Return [X, Y] of the center of cell containing provided text 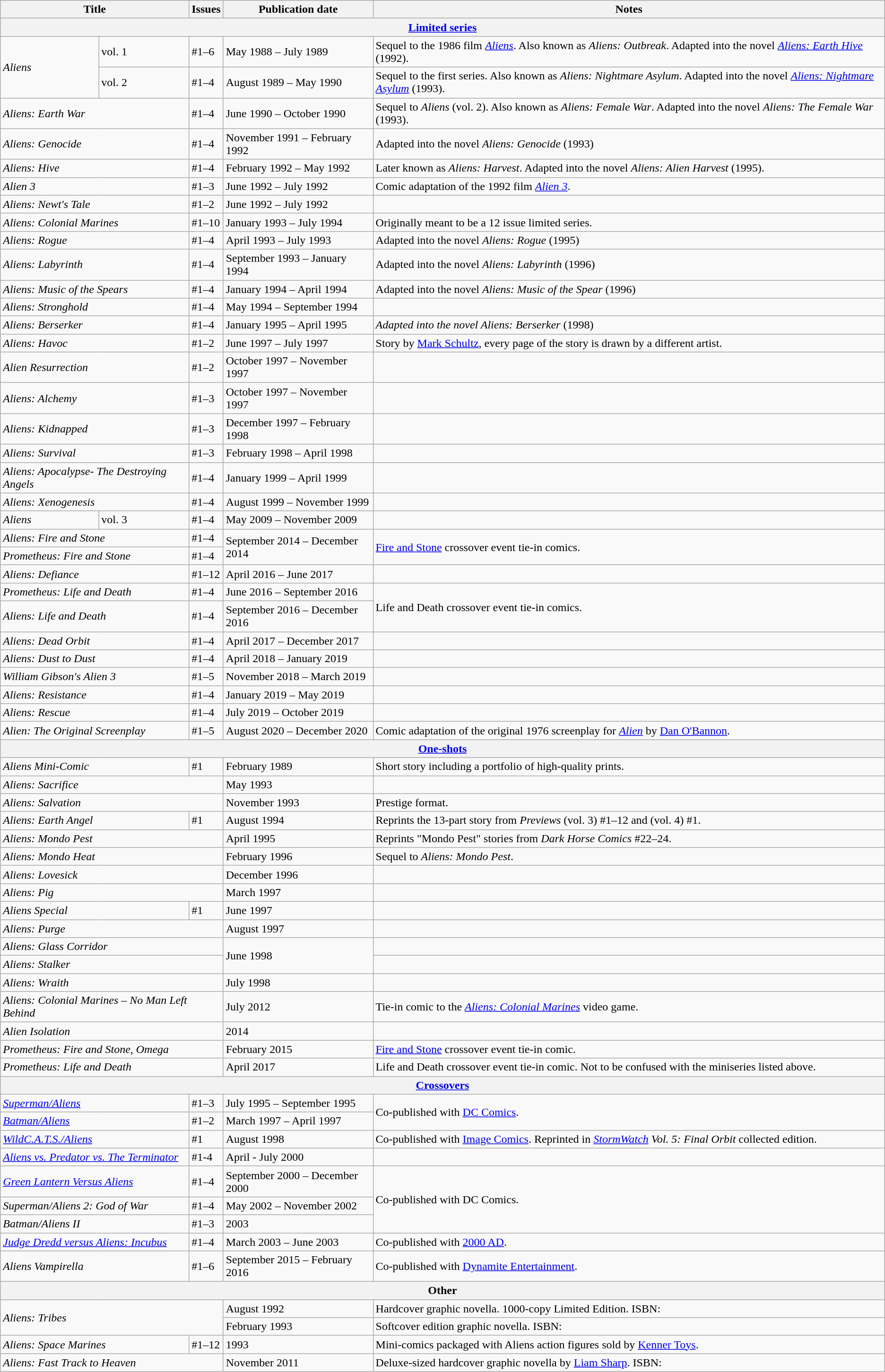
Adapted into the novel Aliens: Genocide (1993) [629, 144]
Aliens: Berserker [95, 325]
April 2017 [298, 1067]
2014 [298, 1031]
Fire and Stone crossover event tie-in comics. [629, 547]
November 2018 – March 2019 [298, 677]
Adapted into the novel Aliens: Rogue (1995) [629, 240]
Co-published with 2000 AD. [629, 1242]
March 2003 – June 2003 [298, 1242]
September 2016 – December 2016 [298, 616]
May 1988 – July 1989 [298, 52]
February 1996 [298, 856]
One-shots [442, 749]
Title [95, 9]
May 1994 – September 1994 [298, 307]
Sequel to Aliens (vol. 2). Also known as Aliens: Female War. Adapted into the novel Aliens: The Female War (1993). [629, 113]
August 1994 [298, 820]
Life and Death crossover event tie-in comic. Not to be confused with the miniseries listed above. [629, 1067]
June 2016 – September 2016 [298, 592]
Prometheus: Fire and Stone [95, 556]
WildC.A.T.S./Aliens [95, 1139]
July 2019 – October 2019 [298, 713]
Aliens: Purge [112, 929]
Hardcover graphic novella. 1000-copy Limited Edition. ISBN: [629, 1309]
August 1989 – May 1990 [298, 82]
August 2020 – December 2020 [298, 731]
Crossovers [442, 1085]
May 2009 – November 2009 [298, 520]
Alien Resurrection [95, 368]
March 1997 [298, 892]
Aliens: Wraith [112, 983]
January 1994 – April 1994 [298, 289]
Adapted into the novel Aliens: Berserker (1998) [629, 325]
Prestige format. [629, 802]
Co-published with Image Comics. Reprinted in StormWatch Vol. 5: Final Orbit collected edition. [629, 1139]
Aliens: Salvation [112, 802]
Later known as Aliens: Harvest. Adapted into the novel Aliens: Alien Harvest (1995). [629, 168]
William Gibson's Alien 3 [95, 677]
August 1998 [298, 1139]
Aliens: Mondo Pest [112, 838]
Notes [629, 9]
Aliens: Defiance [95, 574]
September 1993 – January 1994 [298, 265]
Aliens: Xenogenesis [95, 502]
March 1997 – April 1997 [298, 1121]
Other [442, 1291]
August 1997 [298, 929]
2003 [298, 1224]
January 1993 – July 1994 [298, 222]
December 1996 [298, 874]
August 1999 – November 1999 [298, 502]
Aliens: Earth War [95, 113]
Aliens: Life and Death [95, 616]
Aliens Vampirella [95, 1267]
Aliens: Glass Corridor [112, 947]
Aliens: Lovesick [112, 874]
Deluxe-sized hardcover graphic novella by Liam Sharp. ISBN: [629, 1363]
April - July 2000 [298, 1157]
January 1995 – April 1995 [298, 325]
Aliens: Kidnapped [95, 429]
Publication date [298, 9]
Aliens Special [95, 910]
Aliens: Colonial Marines [95, 222]
Batman/Aliens II [95, 1224]
Comic adaptation of the 1992 film Alien 3. [629, 186]
April 2018 – January 2019 [298, 659]
Aliens: Rescue [95, 713]
Aliens: Pig [112, 892]
November 2011 [298, 1363]
July 1998 [298, 983]
Judge Dredd versus Aliens: Incubus [95, 1242]
Aliens: Colonial Marines – No Man Left Behind [112, 1007]
Alien: The Original Screenplay [95, 731]
Short story including a portfolio of high-quality prints. [629, 767]
Reprints "Mondo Pest" stories from Dark Horse Comics #22–24. [629, 838]
Aliens: Hive [95, 168]
Comic adaptation of the original 1976 screenplay for Alien by Dan O'Bannon. [629, 731]
Alien Isolation [112, 1031]
February 1989 [298, 767]
Fire and Stone crossover event tie-in comic. [629, 1049]
December 1997 – February 1998 [298, 429]
Co-published with Dynamite Entertainment. [629, 1267]
February 2015 [298, 1049]
April 1995 [298, 838]
April 1993 – July 1993 [298, 240]
Aliens: Earth Angel [95, 820]
April 2017 – December 2017 [298, 640]
June 1998 [298, 956]
Adapted into the novel Aliens: Labyrinth (1996) [629, 265]
Aliens: Space Marines [95, 1345]
vol. 1 [144, 52]
Aliens vs. Predator vs. The Terminator [95, 1157]
Adapted into the novel Aliens: Music of the Spear (1996) [629, 289]
Softcover edition graphic novella. ISBN: [629, 1327]
Aliens: Havoc [95, 343]
January 2019 – May 2019 [298, 695]
January 1999 – April 1999 [298, 477]
September 2000 – December 2000 [298, 1182]
June 1990 – October 1990 [298, 113]
July 2012 [298, 1007]
November 1991 – February 1992 [298, 144]
August 1992 [298, 1309]
Aliens: Genocide [95, 144]
Aliens: Fast Track to Heaven [112, 1363]
February 1992 – May 1992 [298, 168]
June 1997 [298, 910]
June 1997 – July 1997 [298, 343]
Aliens: Resistance [95, 695]
Aliens: Apocalypse- The Destroying Angels [95, 477]
September 2015 – February 2016 [298, 1267]
vol. 3 [144, 520]
Aliens: Stronghold [95, 307]
Issues [206, 9]
Aliens: Newt's Tale [95, 204]
Tie-in comic to the Aliens: Colonial Marines video game. [629, 1007]
Story by Mark Schultz, every page of the story is drawn by a different artist. [629, 343]
Alien 3 [95, 186]
Aliens: Fire and Stone [95, 538]
September 2014 – December 2014 [298, 547]
#1–10 [206, 222]
vol. 2 [144, 82]
Aliens: Rogue [95, 240]
April 2016 – June 2017 [298, 574]
Aliens Mini-Comic [95, 767]
November 1993 [298, 802]
Prometheus: Fire and Stone, Omega [112, 1049]
May 2002 – November 2002 [298, 1206]
Aliens: Labyrinth [95, 265]
#1-4 [206, 1157]
Aliens: Dust to Dust [95, 659]
Limited series [442, 27]
February 1998 – April 1998 [298, 453]
February 1993 [298, 1327]
Sequel to the 1986 film Aliens. Also known as Aliens: Outbreak. Adapted into the novel Aliens: Earth Hive (1992). [629, 52]
May 1993 [298, 785]
Aliens: Music of the Spears [95, 289]
July 1995 – September 1995 [298, 1103]
Sequel to Aliens: Mondo Pest. [629, 856]
Green Lantern Versus Aliens [95, 1182]
Sequel to the first series. Also known as Aliens: Nightmare Asylum. Adapted into the novel Aliens: Nightmare Asylum (1993). [629, 82]
Life and Death crossover event tie-in comics. [629, 607]
1993 [298, 1345]
Mini-comics packaged with Aliens action figures sold by Kenner Toys. [629, 1345]
Aliens: Mondo Heat [112, 856]
Aliens: Tribes [112, 1318]
Reprints the 13-part story from Previews (vol. 3) #1–12 and (vol. 4) #1. [629, 820]
Superman/Aliens 2: God of War [95, 1206]
Batman/Aliens [95, 1121]
Superman/Aliens [95, 1103]
Aliens: Sacrifice [112, 785]
Aliens: Survival [95, 453]
Originally meant to be a 12 issue limited series. [629, 222]
Aliens: Alchemy [95, 398]
Aliens: Dead Orbit [95, 640]
Aliens: Stalker [112, 965]
